Scan for the cell matching the given text and deliver its (X, Y) coordinate at center. 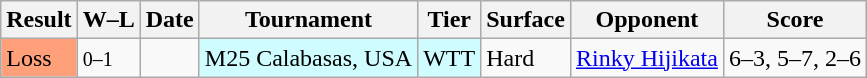
Rinky Hijikata (646, 58)
Loss (39, 58)
Surface (526, 20)
Tournament (308, 20)
WTT (450, 58)
Tier (450, 20)
Score (794, 20)
Opponent (646, 20)
6–3, 5–7, 2–6 (794, 58)
M25 Calabasas, USA (308, 58)
Hard (526, 58)
0–1 (108, 58)
W–L (108, 20)
Result (39, 20)
Date (170, 20)
